Find where the given text appears and provide that cell's center as [X, Y] coordinate. 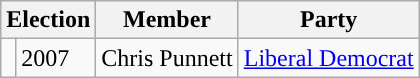
Liberal Democrat [328, 58]
Party [328, 20]
Election [48, 20]
Chris Punnett [167, 58]
Member [167, 20]
2007 [56, 58]
